Return the (X, Y) coordinate for the center point of the cell that contains the specified text.  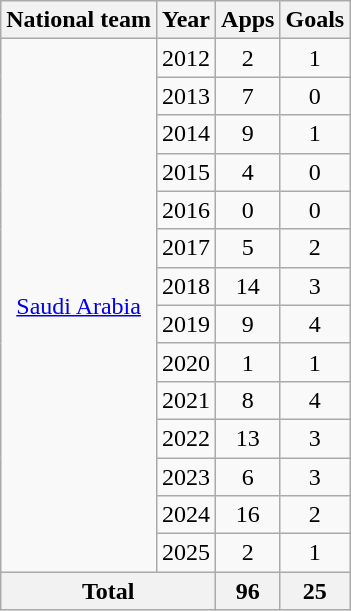
2022 (186, 438)
6 (248, 477)
2021 (186, 400)
2014 (186, 134)
2020 (186, 362)
National team (79, 20)
8 (248, 400)
25 (315, 591)
2023 (186, 477)
2012 (186, 58)
Year (186, 20)
2016 (186, 210)
Goals (315, 20)
2019 (186, 324)
5 (248, 248)
2018 (186, 286)
96 (248, 591)
7 (248, 96)
2013 (186, 96)
Saudi Arabia (79, 306)
14 (248, 286)
2015 (186, 172)
2017 (186, 248)
Total (108, 591)
Apps (248, 20)
2025 (186, 553)
16 (248, 515)
13 (248, 438)
2024 (186, 515)
